Detect which cell encompasses the target text, then output its (x, y) center coordinate. 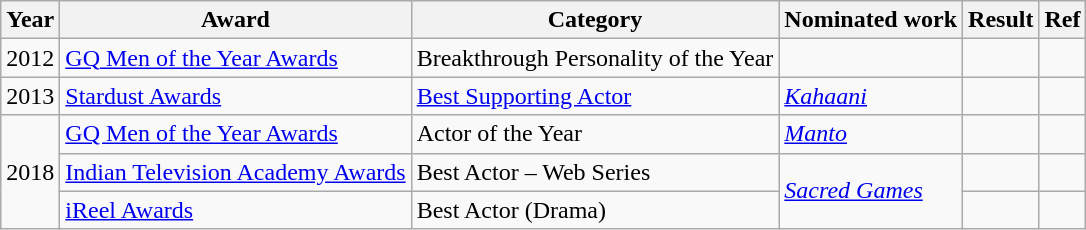
Result (1001, 20)
Nominated work (871, 20)
Category (595, 20)
Ref (1062, 20)
2012 (30, 58)
Best Actor – Web Series (595, 172)
Breakthrough Personality of the Year (595, 58)
Indian Television Academy Awards (236, 172)
Manto (871, 134)
Year (30, 20)
Stardust Awards (236, 96)
Kahaani (871, 96)
Sacred Games (871, 191)
iReel Awards (236, 210)
Best Actor (Drama) (595, 210)
Best Supporting Actor (595, 96)
2018 (30, 172)
Actor of the Year (595, 134)
2013 (30, 96)
Award (236, 20)
